Return the [X, Y] coordinate for the center point of the cell that contains the specified text.  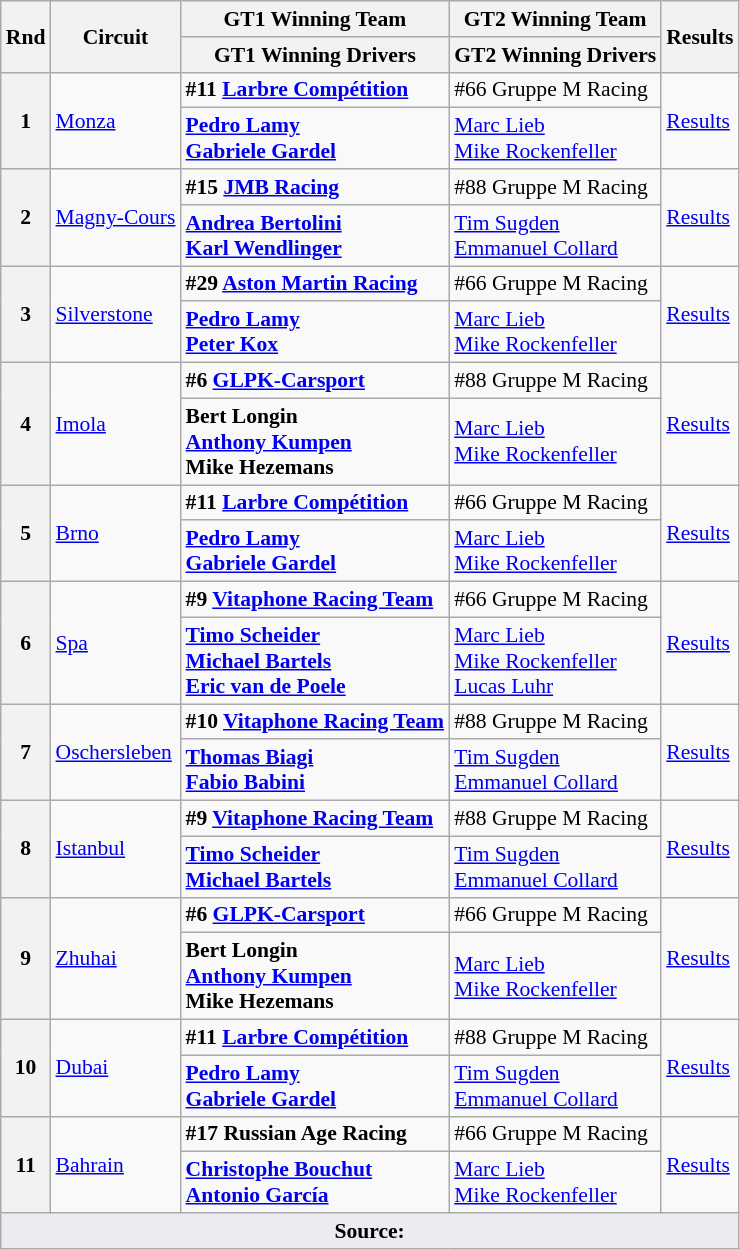
2 [26, 218]
5 [26, 534]
Marc Lieb Mike Rockenfeller Lucas Luhr [555, 660]
10 [26, 1068]
Thomas Biagi Fabio Babini [316, 770]
1 [26, 120]
Spa [115, 643]
Christophe Bouchut Antonio García [316, 1182]
Magny-Cours [115, 218]
Zhuhai [115, 958]
Brno [115, 534]
8 [26, 850]
Silverstone [115, 314]
3 [26, 314]
#17 Russian Age Racing [316, 1134]
11 [26, 1164]
GT2 Winning Drivers [555, 55]
Andrea Bertolini Karl Wendlinger [316, 236]
Oschersleben [115, 752]
GT1 Winning Team [316, 19]
6 [26, 643]
Dubai [115, 1068]
#10 Vitaphone Racing Team [316, 722]
7 [26, 752]
Circuit [115, 36]
Timo Scheider Michael Bartels Eric van de Poele [316, 660]
Bahrain [115, 1164]
GT1 Winning Drivers [316, 55]
Pedro Lamy Peter Kox [316, 332]
#15 JMB Racing [316, 187]
Rnd [26, 36]
Imola [115, 424]
#29 Aston Martin Racing [316, 284]
Istanbul [115, 850]
Source: [370, 1231]
Timo Scheider Michael Bartels [316, 866]
4 [26, 424]
GT2 Winning Team [555, 19]
9 [26, 958]
Monza [115, 120]
